Extract the [X, Y] coordinate from the center of the cell holding the provided text.  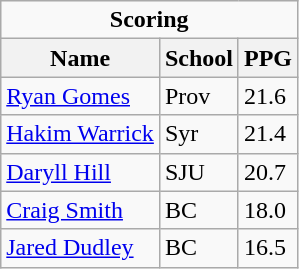
Daryll Hill [80, 172]
Syr [198, 134]
21.4 [268, 134]
16.5 [268, 248]
Name [80, 58]
21.6 [268, 96]
Craig Smith [80, 210]
Prov [198, 96]
Hakim Warrick [80, 134]
Ryan Gomes [80, 96]
PPG [268, 58]
20.7 [268, 172]
Jared Dudley [80, 248]
Scoring [150, 20]
School [198, 58]
SJU [198, 172]
18.0 [268, 210]
